Extract the [x, y] coordinate from the center of the cell holding the provided text.  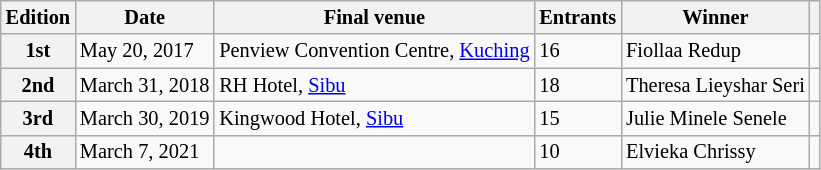
March 30, 2019 [144, 118]
Winner [716, 17]
15 [578, 118]
2nd [38, 85]
Elvieka Chrissy [716, 152]
Date [144, 17]
Julie Minele Senele [716, 118]
Edition [38, 17]
16 [578, 51]
Final venue [374, 17]
March 31, 2018 [144, 85]
Fiollaa Redup [716, 51]
1st [38, 51]
Penview Convention Centre, Kuching [374, 51]
10 [578, 152]
March 7, 2021 [144, 152]
4th [38, 152]
Theresa Lieyshar Seri [716, 85]
Entrants [578, 17]
May 20, 2017 [144, 51]
3rd [38, 118]
18 [578, 85]
RH Hotel, Sibu [374, 85]
Kingwood Hotel, Sibu [374, 118]
